Capture the cell that displays the provided text and extract its (x, y) central coordinate. 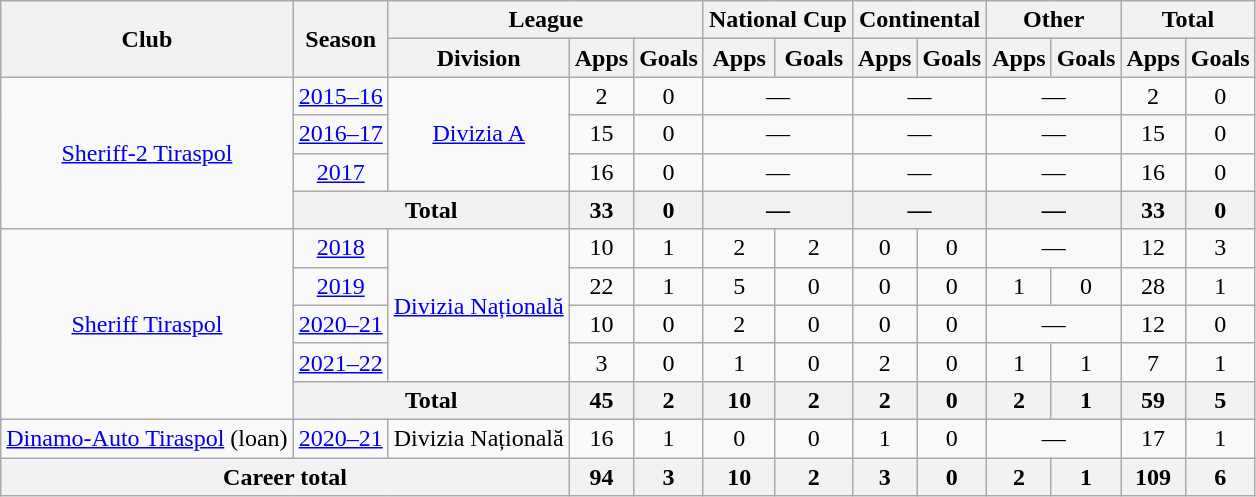
22 (601, 286)
59 (1153, 400)
2019 (340, 286)
National Cup (778, 20)
Club (147, 39)
Sheriff-2 Tiraspol (147, 153)
6 (1220, 477)
17 (1153, 438)
Career total (285, 477)
2018 (340, 248)
2021–22 (340, 362)
109 (1153, 477)
2016–17 (340, 134)
2017 (340, 172)
Divizia A (478, 134)
League (546, 20)
28 (1153, 286)
Dinamo-Auto Tiraspol (loan) (147, 438)
2015–16 (340, 96)
45 (601, 400)
Division (478, 58)
Continental (919, 20)
7 (1153, 362)
Season (340, 39)
Other (1054, 20)
94 (601, 477)
Sheriff Tiraspol (147, 324)
